Provide the (x, y) coordinate of the cell's center where the given text is located.  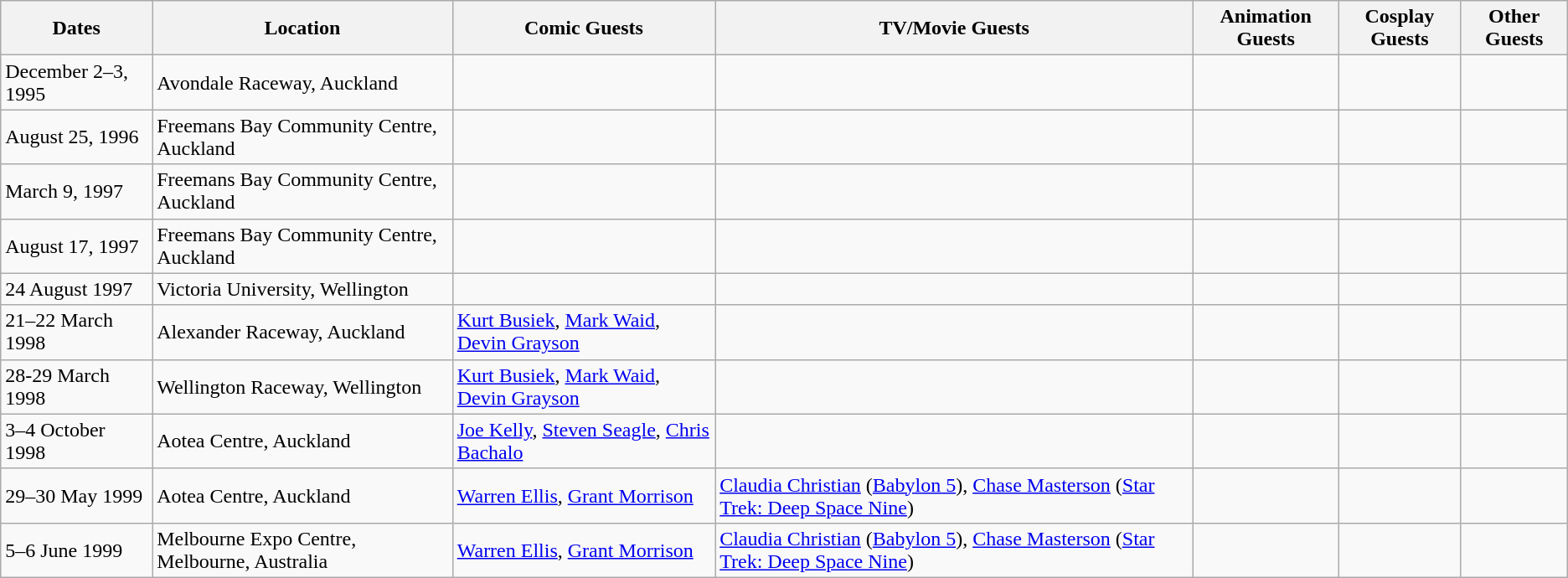
Wellington Raceway, Wellington (303, 387)
Location (303, 28)
29–30 May 1999 (77, 496)
28-29 March 1998 (77, 387)
August 25, 1996 (77, 137)
Melbourne Expo Centre, Melbourne, Australia (303, 550)
Other Guests (1514, 28)
Joe Kelly, Steven Seagle, Chris Bachalo (583, 441)
March 9, 1997 (77, 191)
Cosplay Guests (1400, 28)
December 2–3, 1995 (77, 82)
Dates (77, 28)
Avondale Raceway, Auckland (303, 82)
24 August 1997 (77, 289)
Victoria University, Wellington (303, 289)
TV/Movie Guests (955, 28)
3–4 October 1998 (77, 441)
Animation Guests (1266, 28)
21–22 March 1998 (77, 332)
5–6 June 1999 (77, 550)
August 17, 1997 (77, 246)
Comic Guests (583, 28)
Alexander Raceway, Auckland (303, 332)
